Find where the given text appears and provide that cell's center as (X, Y) coordinate. 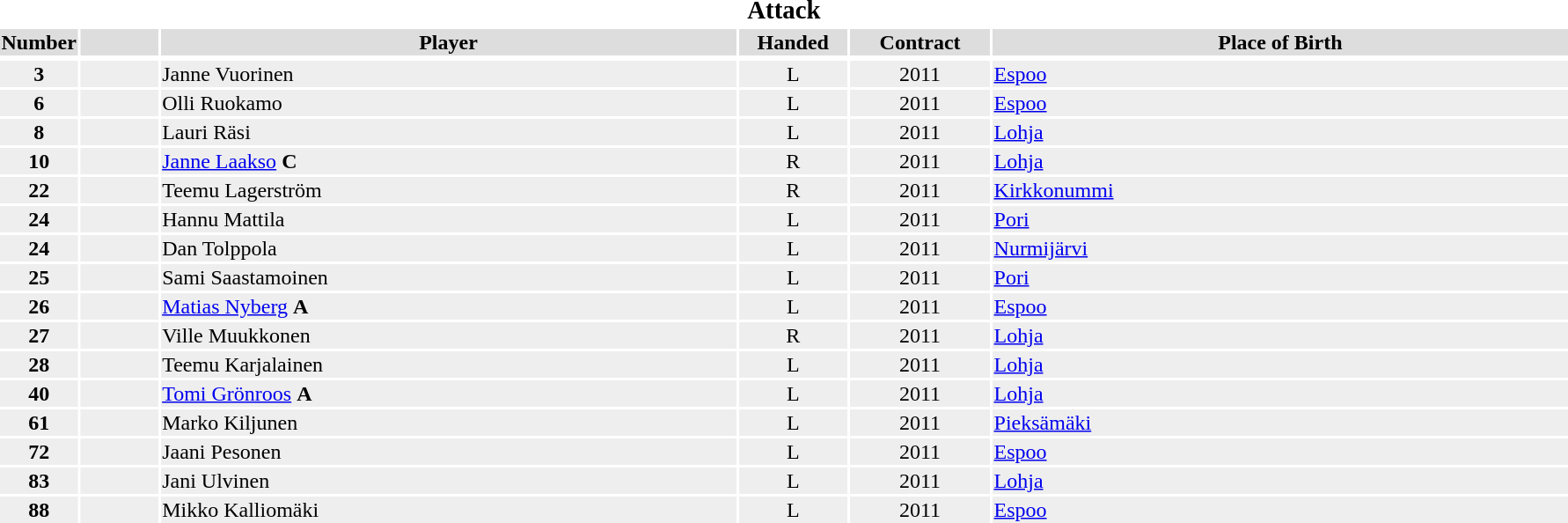
Hannu Mattila (449, 219)
40 (39, 394)
Tomi Grönroos A (449, 394)
3 (39, 74)
Ville Muukkonen (449, 335)
Kirkkonummi (1280, 190)
Pieksämäki (1280, 423)
Sami Saastamoinen (449, 277)
Marko Kiljunen (449, 423)
Jaani Pesonen (449, 452)
Mikko Kalliomäki (449, 510)
27 (39, 335)
Teemu Karjalainen (449, 365)
10 (39, 161)
Nurmijärvi (1280, 248)
Teemu Lagerström (449, 190)
6 (39, 103)
Olli Ruokamo (449, 103)
25 (39, 277)
Matias Nyberg A (449, 306)
28 (39, 365)
Number (39, 42)
22 (39, 190)
Dan Tolppola (449, 248)
83 (39, 481)
26 (39, 306)
Player (449, 42)
61 (39, 423)
88 (39, 510)
72 (39, 452)
Janne Laakso C (449, 161)
8 (39, 132)
Jani Ulvinen (449, 481)
Lauri Räsi (449, 132)
Janne Vuorinen (449, 74)
Handed (793, 42)
Place of Birth (1280, 42)
Contract (920, 42)
